Capture the cell that displays the provided text and extract its [X, Y] central coordinate. 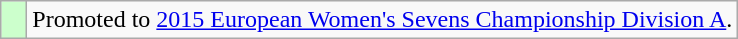
Promoted to 2015 European Women's Sevens Championship Division A. [382, 20]
